Pinpoint the cell where the given text exists, returning its (x, y) midpoint coordinate. 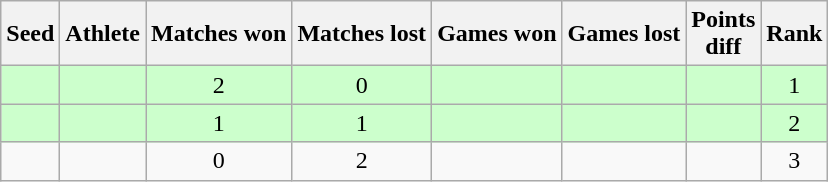
Athlete (103, 34)
Rank (794, 34)
Games won (497, 34)
Seed (30, 34)
3 (794, 161)
Games lost (624, 34)
Pointsdiff (724, 34)
Matches lost (362, 34)
Matches won (219, 34)
